From the cell containing the given text, extract its center point as [X, Y] coordinate. 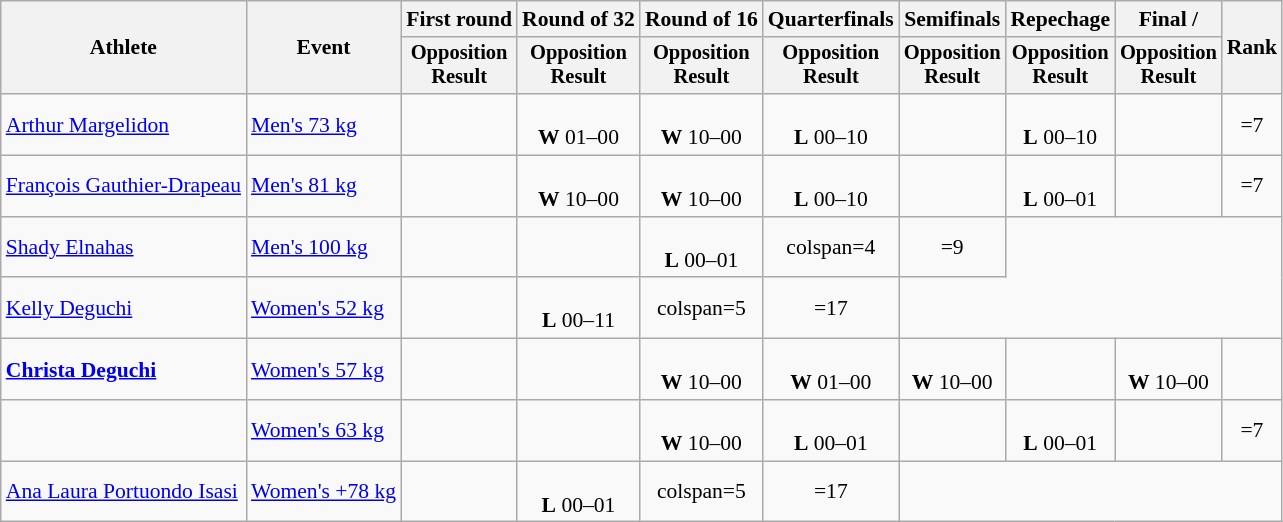
Women's +78 kg [324, 492]
François Gauthier-Drapeau [124, 186]
Men's 73 kg [324, 124]
Women's 63 kg [324, 430]
=9 [952, 248]
Repechage [1060, 19]
L 00–11 [578, 308]
Ana Laura Portuondo Isasi [124, 492]
Rank [1252, 48]
Round of 16 [702, 19]
Quarterfinals [831, 19]
Shady Elnahas [124, 248]
Final / [1168, 19]
Event [324, 48]
Men's 81 kg [324, 186]
Christa Deguchi [124, 370]
Kelly Deguchi [124, 308]
colspan=4 [831, 248]
Arthur Margelidon [124, 124]
Round of 32 [578, 19]
Semifinals [952, 19]
Athlete [124, 48]
Women's 52 kg [324, 308]
Women's 57 kg [324, 370]
Men's 100 kg [324, 248]
First round [459, 19]
